Scan for the cell matching the given text and deliver its (X, Y) coordinate at center. 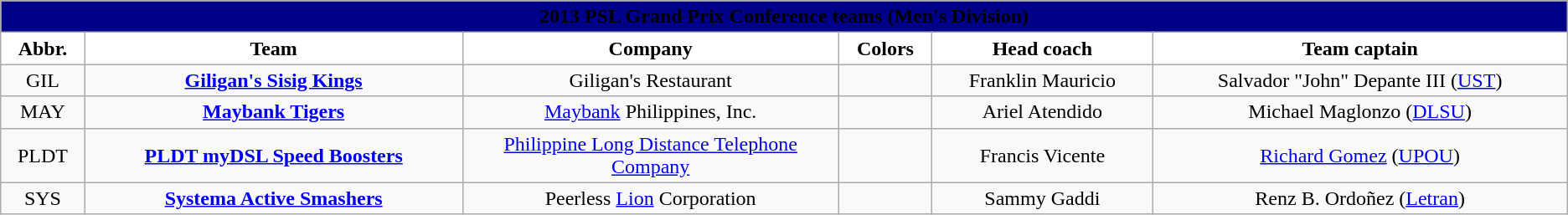
Sammy Gaddi (1042, 198)
Maybank Philippines, Inc. (650, 112)
SYS (43, 198)
PLDT (43, 156)
2013 PSL Grand Prix Conference teams (Men's Division) (784, 17)
Salvador "John" Depante III (UST) (1360, 80)
Giligan's Restaurant (650, 80)
Giligan's Sisig Kings (273, 80)
Head coach (1042, 49)
Ariel Atendido (1042, 112)
Company (650, 49)
Abbr. (43, 49)
Renz B. Ordoñez (Letran) (1360, 198)
Philippine Long Distance Telephone Company (650, 156)
Systema Active Smashers (273, 198)
GIL (43, 80)
Peerless Lion Corporation (650, 198)
PLDT myDSL Speed Boosters (273, 156)
Franklin Mauricio (1042, 80)
Francis Vicente (1042, 156)
Richard Gomez (UPOU) (1360, 156)
Michael Maglonzo (DLSU) (1360, 112)
Team (273, 49)
Maybank Tigers (273, 112)
Colors (885, 49)
MAY (43, 112)
Team captain (1360, 49)
